Detect which cell encompasses the target text, then output its [X, Y] center coordinate. 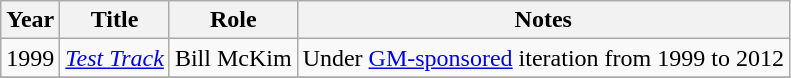
Test Track [115, 58]
Notes [543, 20]
Under GM-sponsored iteration from 1999 to 2012 [543, 58]
Bill McKim [233, 58]
Year [30, 20]
Title [115, 20]
1999 [30, 58]
Role [233, 20]
